Capture the cell that displays the provided text and extract its [x, y] central coordinate. 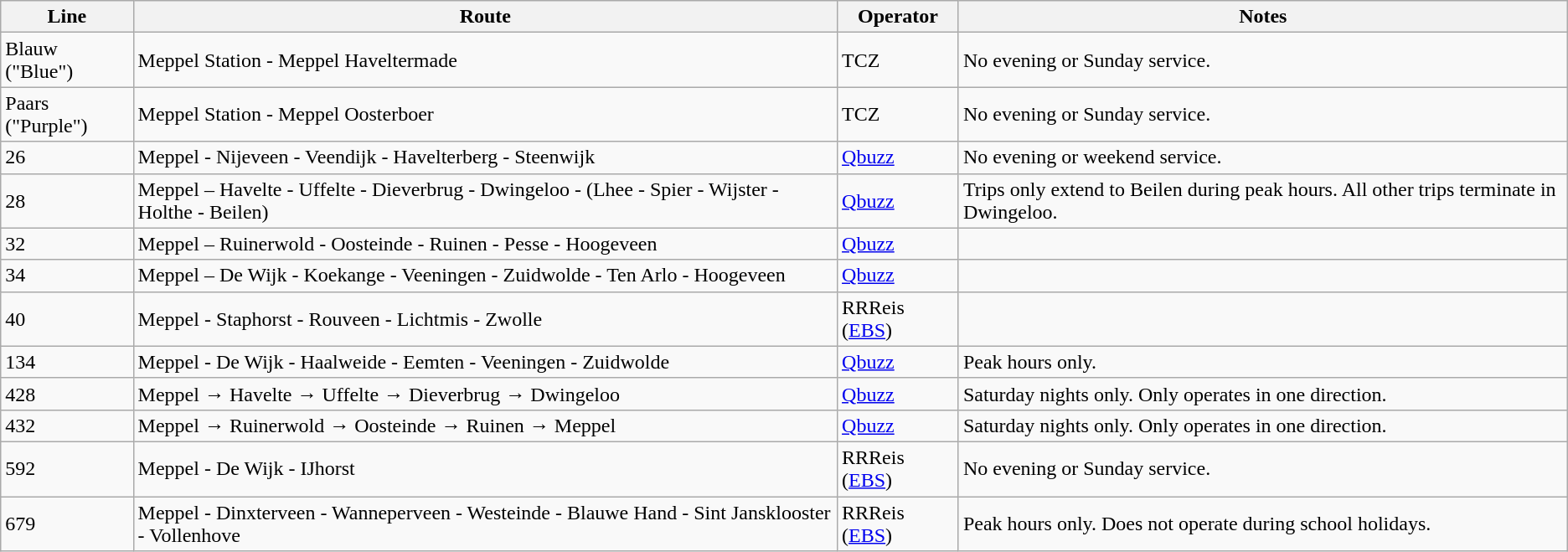
Meppel - De Wijk - Haalweide - Eemten - Veeningen - Zuidwolde [485, 362]
Route [485, 17]
Meppel → Havelte → Uffelte → Dieverbrug → Dwingeloo [485, 394]
Blauw ("Blue") [67, 60]
Peak hours only. [1263, 362]
428 [67, 394]
26 [67, 157]
Trips only extend to Beilen during peak hours. All other trips terminate in Dwingeloo. [1263, 201]
Meppel – Ruinerwold - Oosteinde - Ruinen - Pesse - Hoogeveen [485, 244]
Operator [898, 17]
Meppel – De Wijk - Koekange - Veeningen - Zuidwolde - Ten Arlo - Hoogeveen [485, 276]
Meppel - Nijeveen - Veendijk - Havelterberg - Steenwijk [485, 157]
34 [67, 276]
Notes [1263, 17]
Meppel → Ruinerwold → Oosteinde → Ruinen → Meppel [485, 426]
32 [67, 244]
Paars ("Purple") [67, 114]
28 [67, 201]
No evening or weekend service. [1263, 157]
Meppel - De Wijk - IJhorst [485, 469]
432 [67, 426]
40 [67, 318]
Meppel - Staphorst - Rouveen - Lichtmis - Zwolle [485, 318]
Meppel Station - Meppel Haveltermade [485, 60]
Line [67, 17]
592 [67, 469]
Meppel - Dinxterveen - Wanneperveen - Westeinde - Blauwe Hand - Sint Jansklooster - Vollenhove [485, 523]
Peak hours only. Does not operate during school holidays. [1263, 523]
134 [67, 362]
Meppel – Havelte - Uffelte - Dieverbrug - Dwingeloo - (Lhee - Spier - Wijster - Holthe - Beilen) [485, 201]
679 [67, 523]
Meppel Station - Meppel Oosterboer [485, 114]
